Return the [x, y] coordinate for the center point of the cell that contains the specified text.  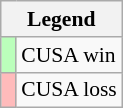
Legend [62, 19]
CUSA win [69, 55]
CUSA loss [69, 90]
